Identify which cell holds the provided text, then report its [x, y] central coordinate. 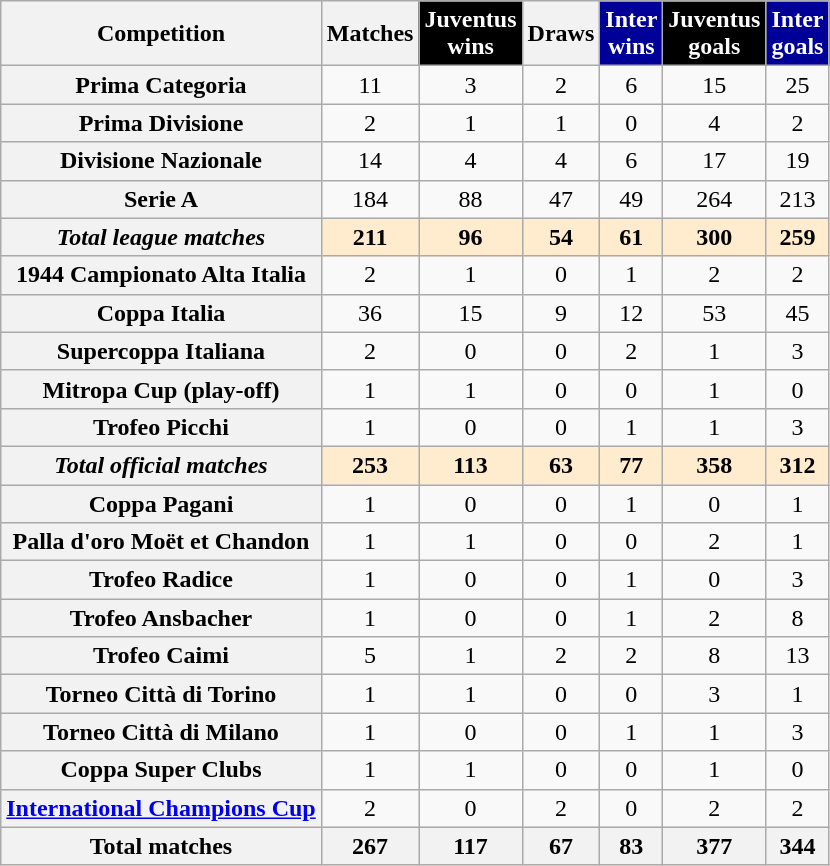
Juventusgoals [714, 34]
Prima Categoria [161, 85]
25 [798, 85]
344 [798, 846]
13 [798, 656]
213 [798, 199]
47 [561, 199]
267 [370, 846]
Trofeo Picchi [161, 427]
19 [798, 161]
14 [370, 161]
300 [714, 237]
88 [470, 199]
12 [632, 313]
17 [714, 161]
61 [632, 237]
377 [714, 846]
Coppa Italia [161, 313]
113 [470, 465]
54 [561, 237]
International Champions Cup [161, 808]
Mitropa Cup (play-off) [161, 389]
Prima Divisione [161, 123]
1944 Campionato Alta Italia [161, 275]
Supercoppa Italiana [161, 351]
184 [370, 199]
67 [561, 846]
358 [714, 465]
211 [370, 237]
Intergoals [798, 34]
5 [370, 656]
96 [470, 237]
Matches [370, 34]
Trofeo Radice [161, 580]
Interwins [632, 34]
45 [798, 313]
Torneo Città di Milano [161, 732]
Total official matches [161, 465]
Juventuswins [470, 34]
Coppa Super Clubs [161, 770]
Total league matches [161, 237]
Coppa Pagani [161, 503]
Competition [161, 34]
9 [561, 313]
Serie A [161, 199]
312 [798, 465]
11 [370, 85]
36 [370, 313]
Total matches [161, 846]
49 [632, 199]
117 [470, 846]
253 [370, 465]
Draws [561, 34]
83 [632, 846]
77 [632, 465]
63 [561, 465]
53 [714, 313]
Torneo Città di Torino [161, 694]
Divisione Nazionale [161, 161]
Palla d'oro Moët et Chandon [161, 542]
259 [798, 237]
Trofeo Ansbacher [161, 618]
Trofeo Caimi [161, 656]
264 [714, 199]
